Detect which cell encompasses the target text, then output its (X, Y) center coordinate. 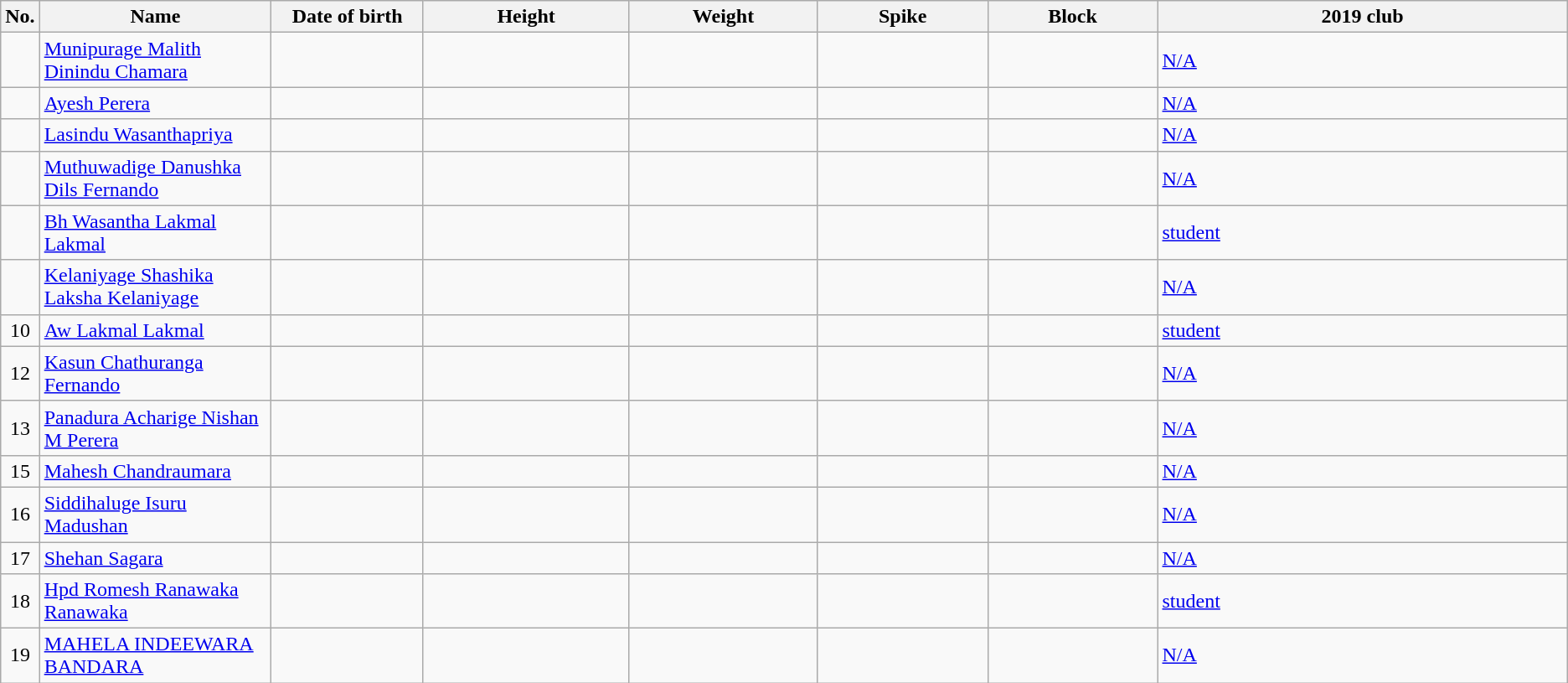
Shehan Sagara (156, 557)
15 (20, 471)
Muthuwadige Danushka Dils Fernando (156, 178)
2019 club (1362, 17)
16 (20, 515)
Kelaniyage Shashika Laksha Kelaniyage (156, 287)
Lasindu Wasanthapriya (156, 135)
Block (1072, 17)
Height (526, 17)
19 (20, 655)
Siddihaluge Isuru Madushan (156, 515)
Name (156, 17)
17 (20, 557)
Weight (724, 17)
Panadura Acharige Nishan M Perera (156, 427)
Munipurage Malith Dinindu Chamara (156, 60)
Ayesh Perera (156, 103)
13 (20, 427)
Aw Lakmal Lakmal (156, 330)
Kasun Chathuranga Fernando (156, 374)
Spike (903, 17)
Mahesh Chandraumara (156, 471)
Date of birth (348, 17)
No. (20, 17)
Hpd Romesh Ranawaka Ranawaka (156, 602)
MAHELA INDEEWARA BANDARA (156, 655)
18 (20, 602)
10 (20, 330)
12 (20, 374)
Bh Wasantha Lakmal Lakmal (156, 233)
